Search for the cell housing the specified text and yield its [X, Y] center coordinate. 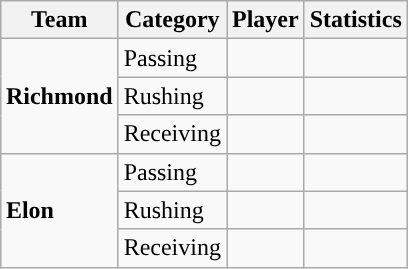
Player [265, 20]
Category [172, 20]
Team [59, 20]
Elon [59, 210]
Richmond [59, 96]
Statistics [356, 20]
